Capture the cell that displays the provided text and extract its (X, Y) central coordinate. 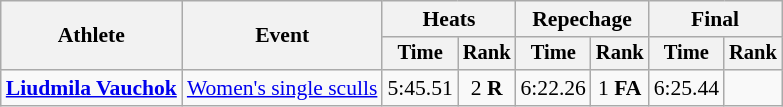
Athlete (92, 36)
6:25.44 (686, 88)
Event (282, 36)
Final (716, 19)
2 R (487, 88)
Liudmila Vauchok (92, 88)
6:22.26 (552, 88)
Women's single sculls (282, 88)
5:45.51 (420, 88)
Heats (448, 19)
Repechage (582, 19)
1 FA (620, 88)
